Output the (x, y) coordinate of the center of the cell containing the given text.  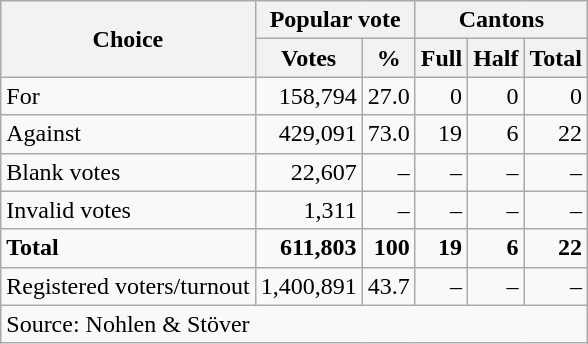
Choice (128, 39)
Cantons (501, 20)
Source: Nohlen & Stöver (294, 324)
Full (441, 58)
Blank votes (128, 172)
429,091 (308, 134)
Popular vote (335, 20)
611,803 (308, 248)
1,400,891 (308, 286)
Half (496, 58)
Invalid votes (128, 210)
22,607 (308, 172)
For (128, 96)
Registered voters/turnout (128, 286)
Against (128, 134)
100 (388, 248)
43.7 (388, 286)
1,311 (308, 210)
% (388, 58)
27.0 (388, 96)
Votes (308, 58)
73.0 (388, 134)
158,794 (308, 96)
